Scan for the cell matching the given text and deliver its [x, y] coordinate at center. 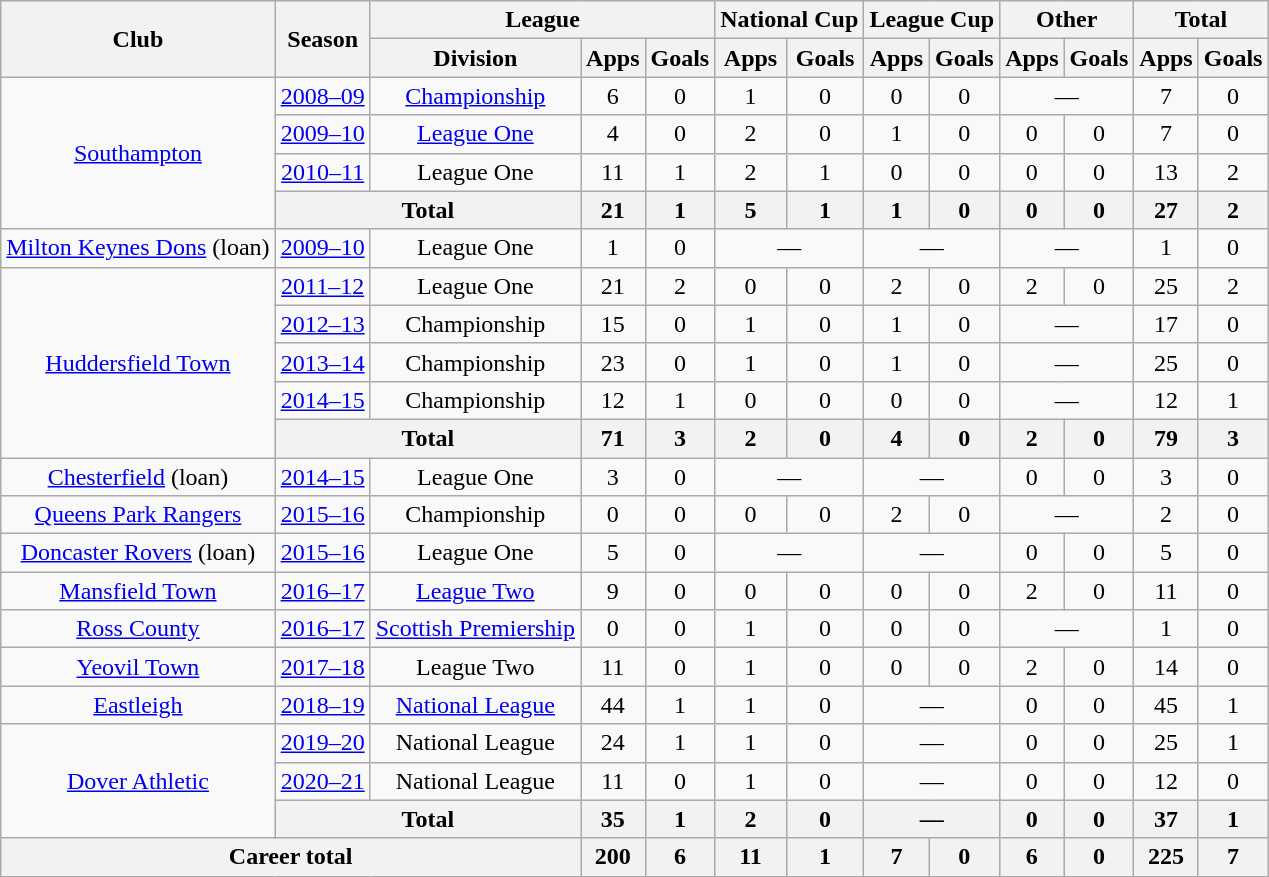
15 [613, 324]
24 [613, 743]
Huddersfield Town [138, 362]
2019–20 [322, 743]
2010–11 [322, 172]
14 [1166, 667]
71 [613, 438]
200 [613, 857]
Scottish Premiership [475, 629]
23 [613, 362]
Doncaster Rovers (loan) [138, 553]
Eastleigh [138, 705]
Ross County [138, 629]
79 [1166, 438]
Club [138, 39]
17 [1166, 324]
27 [1166, 210]
Career total [291, 857]
2011–12 [322, 286]
Southampton [138, 153]
2013–14 [322, 362]
2020–21 [322, 781]
Division [475, 58]
Chesterfield (loan) [138, 477]
35 [613, 819]
Yeovil Town [138, 667]
9 [613, 591]
45 [1166, 705]
225 [1166, 857]
37 [1166, 819]
Milton Keynes Dons (loan) [138, 248]
League [542, 20]
National Cup [790, 20]
League Cup [932, 20]
Dover Athletic [138, 781]
13 [1166, 172]
2018–19 [322, 705]
2017–18 [322, 667]
2012–13 [322, 324]
Mansfield Town [138, 591]
Other [1067, 20]
44 [613, 705]
Queens Park Rangers [138, 515]
Season [322, 39]
2008–09 [322, 96]
